Scan for the cell matching the given text and deliver its [X, Y] coordinate at center. 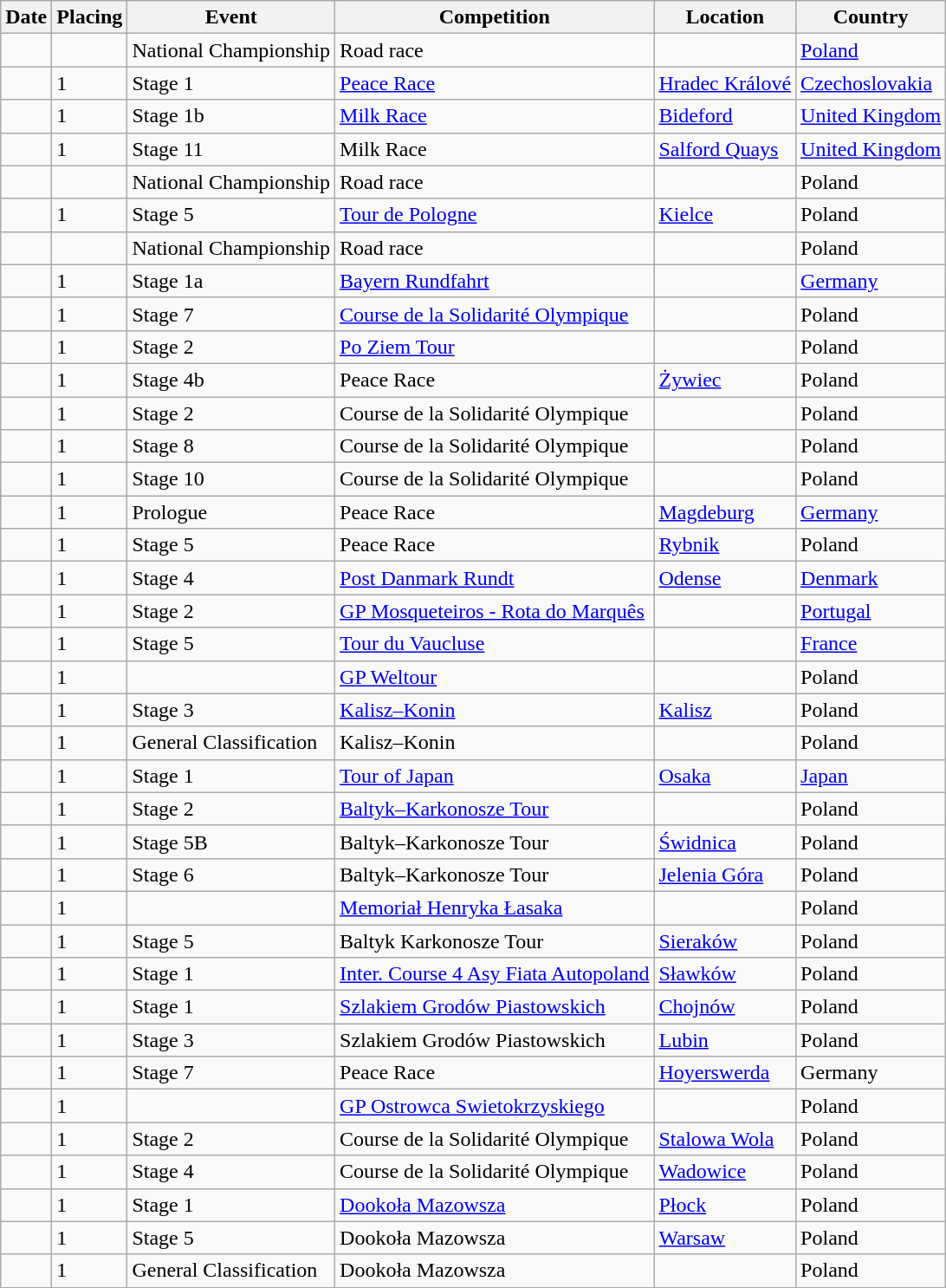
Sławków [725, 974]
Denmark [871, 578]
Japan [871, 776]
Hradec Králové [725, 83]
Post Danmark Rundt [495, 578]
Stage 8 [231, 446]
Stage 5B [231, 842]
Kielce [725, 215]
Portugal [871, 611]
Competition [495, 17]
Rybnik [725, 545]
Stage 6 [231, 875]
Baltyk Karkonosze Tour [495, 940]
France [871, 644]
Tour of Japan [495, 776]
Osaka [725, 776]
Stage 11 [231, 149]
Location [725, 17]
GP Weltour [495, 677]
Płock [725, 1205]
Tour de Pologne [495, 215]
Żywiec [725, 380]
Stage 1b [231, 116]
Country [871, 17]
Warsaw [725, 1238]
Lubin [725, 1040]
Memoriał Henryka Łasaka [495, 907]
Stalowa Wola [725, 1139]
Inter. Course 4 Asy Fiata Autopoland [495, 974]
Date [26, 17]
Wadowice [725, 1172]
Prologue [231, 512]
GP Ostrowca Swietokrzyskiego [495, 1106]
Hoyerswerda [725, 1073]
Świdnica [725, 842]
Jelenia Góra [725, 875]
Po Ziem Tour [495, 347]
Kalisz [725, 710]
Event [231, 17]
Czechoslovakia [871, 83]
Placing [90, 17]
Odense [725, 578]
Chojnów [725, 1007]
Bideford [725, 116]
Stage 1a [231, 281]
Tour du Vaucluse [495, 644]
Magdeburg [725, 512]
Bayern Rundfahrt [495, 281]
Stage 4b [231, 380]
Salford Quays [725, 149]
GP Mosqueteiros - Rota do Marquês [495, 611]
Stage 10 [231, 479]
Sieraków [725, 940]
